Provide the (X, Y) coordinate of the cell's center where the given text is located.  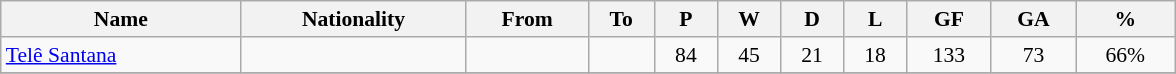
Telê Santana (121, 55)
73 (1034, 55)
18 (876, 55)
84 (686, 55)
To (621, 19)
D (812, 19)
Nationality (354, 19)
% (1126, 19)
Name (121, 19)
45 (748, 55)
133 (950, 55)
21 (812, 55)
66% (1126, 55)
W (748, 19)
GF (950, 19)
L (876, 19)
From (527, 19)
P (686, 19)
GA (1034, 19)
